For the text-containing cell, return its midpoint in (X, Y) coordinate format. 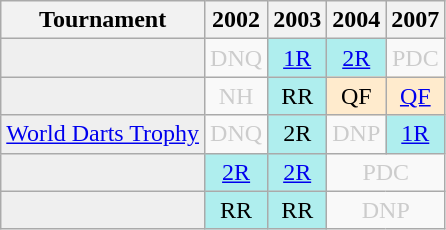
2004 (356, 20)
World Darts Trophy (103, 134)
2007 (416, 20)
Tournament (103, 20)
NH (236, 96)
2002 (236, 20)
2003 (298, 20)
